Output the (X, Y) coordinate of the center of the cell containing the given text.  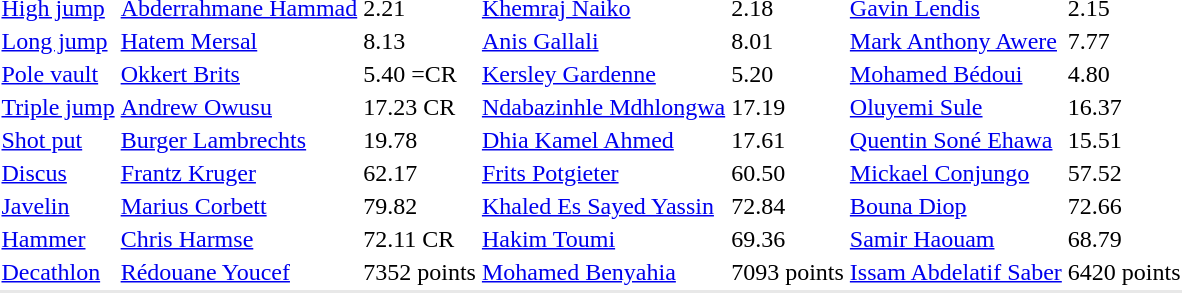
57.52 (1124, 173)
68.79 (1124, 239)
7352 points (420, 272)
72.11 CR (420, 239)
Anis Gallali (603, 41)
Discus (58, 173)
Oluyemi Sule (956, 107)
5.20 (788, 74)
Triple jump (58, 107)
Burger Lambrechts (239, 140)
Chris Harmse (239, 239)
Mohamed Bédoui (956, 74)
17.19 (788, 107)
62.17 (420, 173)
Bouna Diop (956, 206)
7093 points (788, 272)
8.13 (420, 41)
19.78 (420, 140)
72.66 (1124, 206)
8.01 (788, 41)
72.84 (788, 206)
Rédouane Youcef (239, 272)
Issam Abdelatif Saber (956, 272)
Frantz Kruger (239, 173)
60.50 (788, 173)
Khaled Es Sayed Yassin (603, 206)
Kersley Gardenne (603, 74)
16.37 (1124, 107)
17.61 (788, 140)
7.77 (1124, 41)
Okkert Brits (239, 74)
Long jump (58, 41)
Hatem Mersal (239, 41)
5.40 =CR (420, 74)
17.23 CR (420, 107)
Shot put (58, 140)
4.80 (1124, 74)
Pole vault (58, 74)
Hakim Toumi (603, 239)
Frits Potgieter (603, 173)
Andrew Owusu (239, 107)
Ndabazinhle Mdhlongwa (603, 107)
Hammer (58, 239)
Decathlon (58, 272)
Quentin Soné Ehawa (956, 140)
Mickael Conjungo (956, 173)
69.36 (788, 239)
Dhia Kamel Ahmed (603, 140)
Mohamed Benyahia (603, 272)
Samir Haouam (956, 239)
Marius Corbett (239, 206)
6420 points (1124, 272)
79.82 (420, 206)
Mark Anthony Awere (956, 41)
15.51 (1124, 140)
Javelin (58, 206)
